Determine the (x, y) coordinate at the center of the cell enclosing the given text.  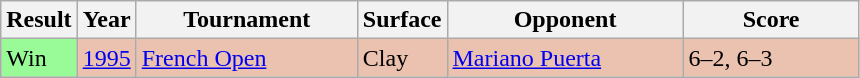
Result (39, 20)
6–2, 6–3 (771, 58)
Win (39, 58)
Clay (402, 58)
Tournament (246, 20)
Opponent (565, 20)
1995 (106, 58)
Surface (402, 20)
Year (106, 20)
Score (771, 20)
French Open (246, 58)
Mariano Puerta (565, 58)
